Provide the [X, Y] coordinate of the cell's center where the given text is located.  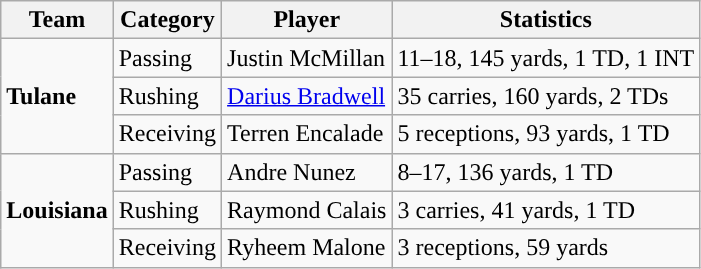
Darius Bradwell [307, 96]
Louisiana [57, 210]
Tulane [57, 96]
Team [57, 20]
Statistics [546, 20]
3 carries, 41 yards, 1 TD [546, 210]
3 receptions, 59 yards [546, 248]
Player [307, 20]
5 receptions, 93 yards, 1 TD [546, 134]
Ryheem Malone [307, 248]
11–18, 145 yards, 1 TD, 1 INT [546, 58]
Andre Nunez [307, 172]
8–17, 136 yards, 1 TD [546, 172]
Justin McMillan [307, 58]
Raymond Calais [307, 210]
35 carries, 160 yards, 2 TDs [546, 96]
Terren Encalade [307, 134]
Category [167, 20]
